Scan for the cell matching the given text and deliver its (x, y) coordinate at center. 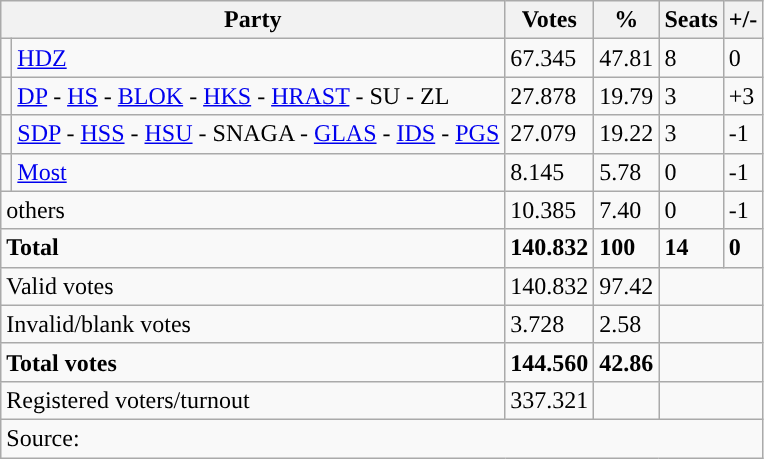
8.145 (550, 172)
HDZ (258, 58)
27.079 (550, 134)
Votes (550, 20)
8 (691, 58)
Registered voters/turnout (253, 400)
% (626, 20)
97.42 (626, 286)
Source: (382, 438)
337.321 (550, 400)
Most (258, 172)
47.81 (626, 58)
42.86 (626, 362)
Total votes (253, 362)
19.22 (626, 134)
7.40 (626, 210)
others (253, 210)
2.58 (626, 324)
27.878 (550, 96)
3.728 (550, 324)
19.79 (626, 96)
Party (253, 20)
67.345 (550, 58)
10.385 (550, 210)
144.560 (550, 362)
Seats (691, 20)
Total (253, 248)
DP - HS - BLOK - HKS - HRAST - SU - ZL (258, 96)
5.78 (626, 172)
+/- (742, 20)
Valid votes (253, 286)
SDP - HSS - HSU - SNAGA - GLAS - IDS - PGS (258, 134)
100 (626, 248)
Invalid/blank votes (253, 324)
14 (691, 248)
+3 (742, 96)
